Locate the cell with the specified text and output its (X, Y) center coordinate. 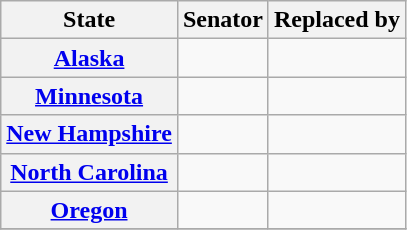
Oregon (90, 210)
Replaced by (336, 20)
North Carolina (90, 172)
New Hampshire (90, 134)
Minnesota (90, 96)
Senator (222, 20)
State (90, 20)
Alaska (90, 58)
